Search for the cell housing the specified text and yield its (X, Y) center coordinate. 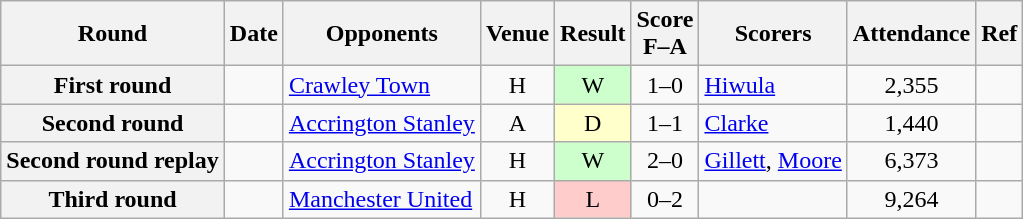
Attendance (911, 34)
Second round replay (113, 161)
1–1 (665, 123)
Crawley Town (382, 85)
Clarke (773, 123)
A (517, 123)
2,355 (911, 85)
Second round (113, 123)
First round (113, 85)
9,264 (911, 199)
Result (593, 34)
1–0 (665, 85)
ScoreF–A (665, 34)
0–2 (665, 199)
D (593, 123)
Ref (1000, 34)
Opponents (382, 34)
Third round (113, 199)
Round (113, 34)
2–0 (665, 161)
Manchester United (382, 199)
Hiwula (773, 85)
L (593, 199)
Gillett, Moore (773, 161)
Date (254, 34)
Scorers (773, 34)
6,373 (911, 161)
1,440 (911, 123)
Venue (517, 34)
